Search for the cell housing the specified text and yield its [X, Y] center coordinate. 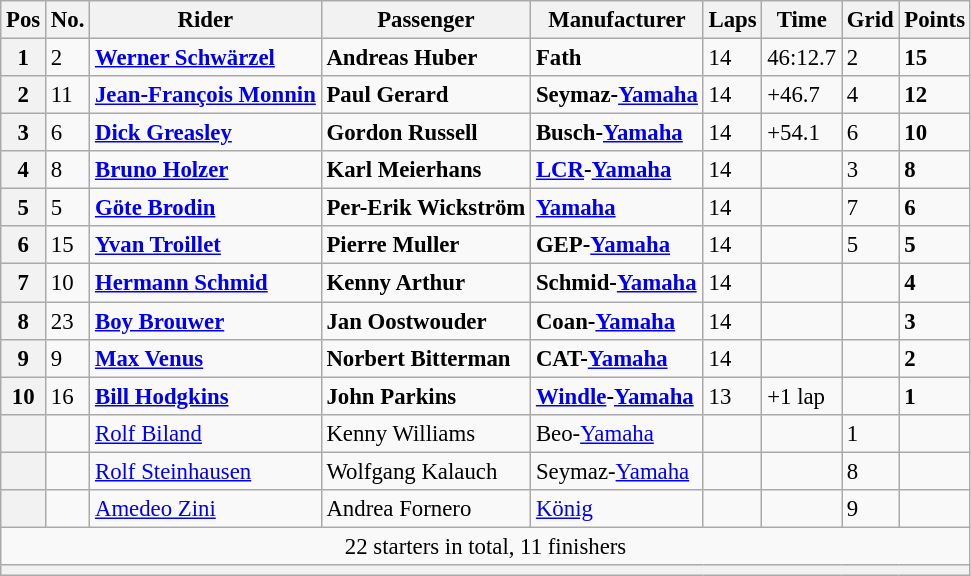
Andrea Fornero [426, 509]
Pos [24, 20]
Manufacturer [618, 20]
Jan Oostwouder [426, 321]
Paul Gerard [426, 95]
Amedeo Zini [206, 509]
Busch-Yamaha [618, 133]
König [618, 509]
Bruno Holzer [206, 170]
Laps [732, 20]
Max Venus [206, 358]
Kenny Arthur [426, 283]
Fath [618, 58]
Per-Erik Wickström [426, 208]
Rolf Biland [206, 433]
Bill Hodgkins [206, 396]
12 [934, 95]
Pierre Muller [426, 245]
Gordon Russell [426, 133]
Hermann Schmid [206, 283]
22 starters in total, 11 finishers [486, 546]
Grid [870, 20]
Schmid-Yamaha [618, 283]
+1 lap [802, 396]
LCR-Yamaha [618, 170]
Werner Schwärzel [206, 58]
GEP-Yamaha [618, 245]
Boy Brouwer [206, 321]
11 [68, 95]
Beo-Yamaha [618, 433]
Yamaha [618, 208]
Andreas Huber [426, 58]
Rider [206, 20]
46:12.7 [802, 58]
John Parkins [426, 396]
Rolf Steinhausen [206, 471]
+46.7 [802, 95]
Göte Brodin [206, 208]
Dick Greasley [206, 133]
Coan-Yamaha [618, 321]
Yvan Troillet [206, 245]
CAT-Yamaha [618, 358]
Kenny Williams [426, 433]
Karl Meierhans [426, 170]
23 [68, 321]
13 [732, 396]
Time [802, 20]
16 [68, 396]
Norbert Bitterman [426, 358]
Windle-Yamaha [618, 396]
Points [934, 20]
Wolfgang Kalauch [426, 471]
+54.1 [802, 133]
Passenger [426, 20]
No. [68, 20]
Jean-François Monnin [206, 95]
